Output the (X, Y) coordinate of the center of the cell containing the given text.  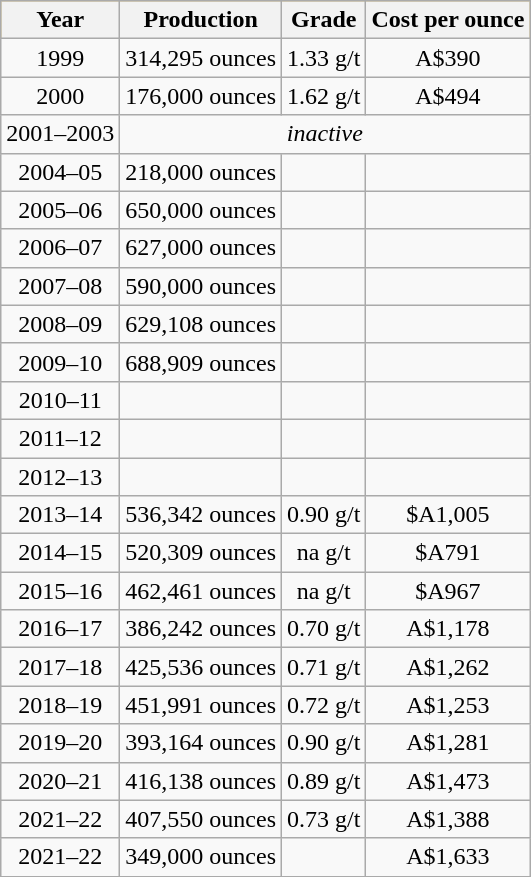
2020–21 (60, 781)
Year (60, 20)
2019–20 (60, 743)
A$1,178 (448, 629)
536,342 ounces (201, 515)
1999 (60, 58)
629,108 ounces (201, 324)
$A791 (448, 553)
416,138 ounces (201, 781)
2001–2003 (60, 134)
0.70 g/t (324, 629)
0.71 g/t (324, 667)
$A967 (448, 591)
A$1,633 (448, 857)
A$494 (448, 96)
Grade (324, 20)
218,000 ounces (201, 172)
1.33 g/t (324, 58)
520,309 ounces (201, 553)
A$1,253 (448, 705)
0.72 g/t (324, 705)
688,909 ounces (201, 362)
386,242 ounces (201, 629)
inactive (325, 134)
A$390 (448, 58)
2013–14 (60, 515)
627,000 ounces (201, 248)
590,000 ounces (201, 286)
2017–18 (60, 667)
2010–11 (60, 400)
650,000 ounces (201, 210)
451,991 ounces (201, 705)
$A1,005 (448, 515)
2005–06 (60, 210)
A$1,473 (448, 781)
0.89 g/t (324, 781)
2007–08 (60, 286)
2014–15 (60, 553)
1.62 g/t (324, 96)
349,000 ounces (201, 857)
2009–10 (60, 362)
2006–07 (60, 248)
2018–19 (60, 705)
314,295 ounces (201, 58)
A$1,388 (448, 819)
2012–13 (60, 477)
462,461 ounces (201, 591)
2004–05 (60, 172)
Production (201, 20)
A$1,281 (448, 743)
407,550 ounces (201, 819)
2000 (60, 96)
A$1,262 (448, 667)
2011–12 (60, 438)
2008–09 (60, 324)
425,536 ounces (201, 667)
176,000 ounces (201, 96)
0.73 g/t (324, 819)
Cost per ounce (448, 20)
2016–17 (60, 629)
393,164 ounces (201, 743)
2015–16 (60, 591)
